Find where the given text appears and provide that cell's center as (X, Y) coordinate. 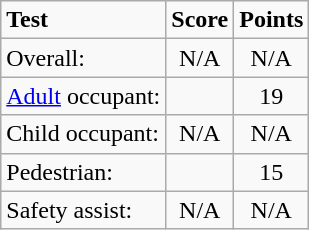
Test (84, 20)
Pedestrian: (84, 172)
Adult occupant: (84, 96)
15 (272, 172)
Child occupant: (84, 134)
Overall: (84, 58)
19 (272, 96)
Points (272, 20)
Score (200, 20)
Safety assist: (84, 210)
